From the cell containing the given text, extract its center point as (x, y) coordinate. 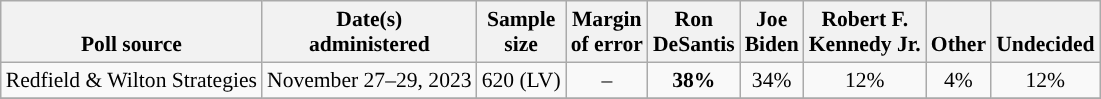
November 27–29, 2023 (370, 80)
Date(s)administered (370, 32)
Undecided (1045, 32)
Marginof error (607, 32)
RonDeSantis (694, 32)
– (607, 80)
38% (694, 80)
Poll source (132, 32)
Robert F.Kennedy Jr. (865, 32)
Other (958, 32)
620 (LV) (522, 80)
4% (958, 80)
Redfield & Wilton Strategies (132, 80)
JoeBiden (772, 32)
34% (772, 80)
Samplesize (522, 32)
